For the text-containing cell, return its midpoint in [X, Y] coordinate format. 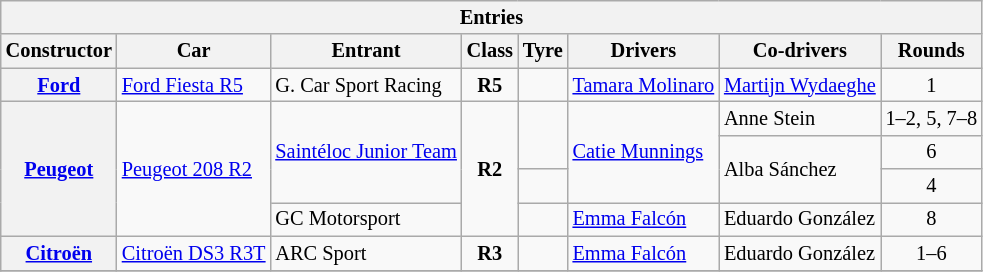
Saintéloc Junior Team [366, 152]
Tamara Molinaro [644, 85]
Co-drivers [800, 51]
Ford [59, 85]
6 [932, 152]
1–6 [932, 253]
Peugeot 208 R2 [194, 168]
1 [932, 85]
4 [932, 186]
Citroën DS3 R3T [194, 253]
Car [194, 51]
GC Motorsport [366, 219]
Citroën [59, 253]
Ford Fiesta R5 [194, 85]
ARC Sport [366, 253]
Martijn Wydaeghe [800, 85]
Catie Munnings [644, 152]
G. Car Sport Racing [366, 85]
R2 [490, 168]
R5 [490, 85]
Alba Sánchez [800, 168]
Drivers [644, 51]
Tyre [543, 51]
Constructor [59, 51]
Entries [492, 17]
1–2, 5, 7–8 [932, 118]
R3 [490, 253]
Rounds [932, 51]
Anne Stein [800, 118]
8 [932, 219]
Peugeot [59, 168]
Entrant [366, 51]
Class [490, 51]
